Scan for the cell matching the given text and deliver its (X, Y) coordinate at center. 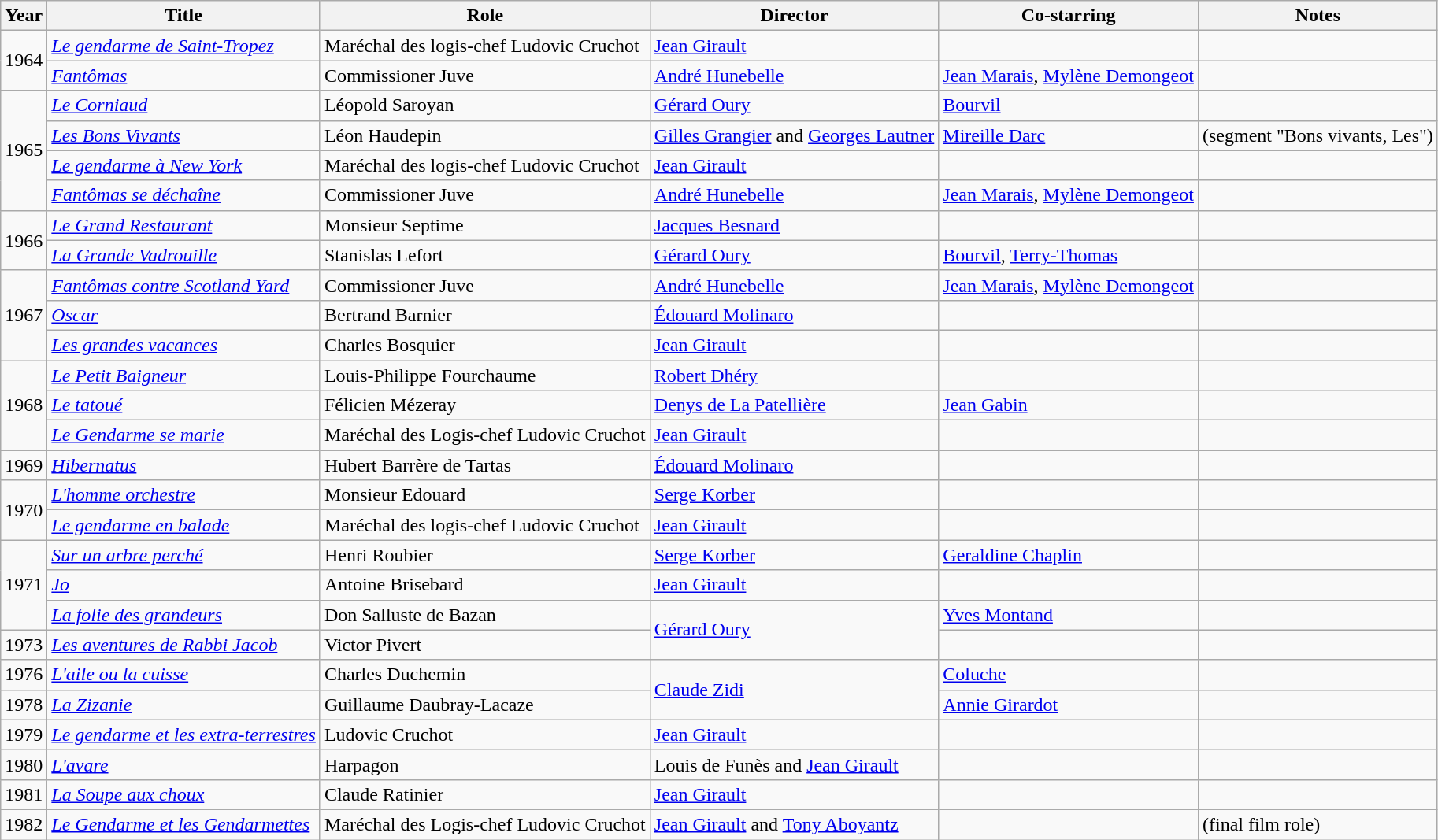
Le Corniaud (184, 105)
Role (485, 16)
Fantômas contre Scotland Yard (184, 285)
Monsieur Septime (485, 225)
Les aventures de Rabbi Jacob (184, 645)
1968 (24, 405)
Le Gendarme et les Gendarmettes (184, 824)
Hibernatus (184, 465)
1965 (24, 150)
Le tatoué (184, 405)
Co-starring (1069, 16)
Geraldine Chaplin (1069, 555)
Notes (1318, 16)
Sur un arbre perché (184, 555)
Jacques Besnard (794, 225)
Bourvil (1069, 105)
1966 (24, 240)
Robert Dhéry (794, 376)
Bertrand Barnier (485, 315)
Le Grand Restaurant (184, 225)
Le Petit Baigneur (184, 376)
1964 (24, 61)
Coluche (1069, 675)
Le gendarme en balade (184, 525)
Louis de Funès and Jean Girault (794, 764)
1969 (24, 465)
Léon Haudepin (485, 135)
La Grande Vadrouille (184, 255)
Guillaume Daubray-Lacaze (485, 705)
Charles Bosquier (485, 345)
Claude Zidi (794, 690)
Victor Pivert (485, 645)
Harpagon (485, 764)
Les grandes vacances (184, 345)
La Soupe aux choux (184, 794)
1970 (24, 510)
Hubert Barrère de Tartas (485, 465)
Jean Gabin (1069, 405)
Monsieur Edouard (485, 495)
Jo (184, 585)
L'aile ou la cuisse (184, 675)
Mireille Darc (1069, 135)
Annie Girardot (1069, 705)
Gilles Grangier and Georges Lautner (794, 135)
1973 (24, 645)
Le gendarme et les extra-terrestres (184, 735)
1980 (24, 764)
La Zizanie (184, 705)
Bourvil, Terry-Thomas (1069, 255)
Les Bons Vivants (184, 135)
1967 (24, 315)
Le gendarme à New York (184, 165)
1981 (24, 794)
Louis-Philippe Fourchaume (485, 376)
L'homme orchestre (184, 495)
Ludovic Cruchot (485, 735)
Oscar (184, 315)
Title (184, 16)
Antoine Brisebard (485, 585)
Léopold Saroyan (485, 105)
Le Gendarme se marie (184, 435)
1978 (24, 705)
Stanislas Lefort (485, 255)
(final film role) (1318, 824)
La folie des grandeurs (184, 615)
Fantômas se déchaîne (184, 195)
Year (24, 16)
1982 (24, 824)
Charles Duchemin (485, 675)
1979 (24, 735)
Yves Montand (1069, 615)
1971 (24, 585)
(segment "Bons vivants, Les") (1318, 135)
Denys de La Patellière (794, 405)
Félicien Mézeray (485, 405)
L'avare (184, 764)
Jean Girault and Tony Aboyantz (794, 824)
Claude Ratinier (485, 794)
1976 (24, 675)
Henri Roubier (485, 555)
Le gendarme de Saint-Tropez (184, 46)
Don Salluste de Bazan (485, 615)
Fantômas (184, 76)
Director (794, 16)
